Determine the (x, y) coordinate at the center of the cell enclosing the given text.  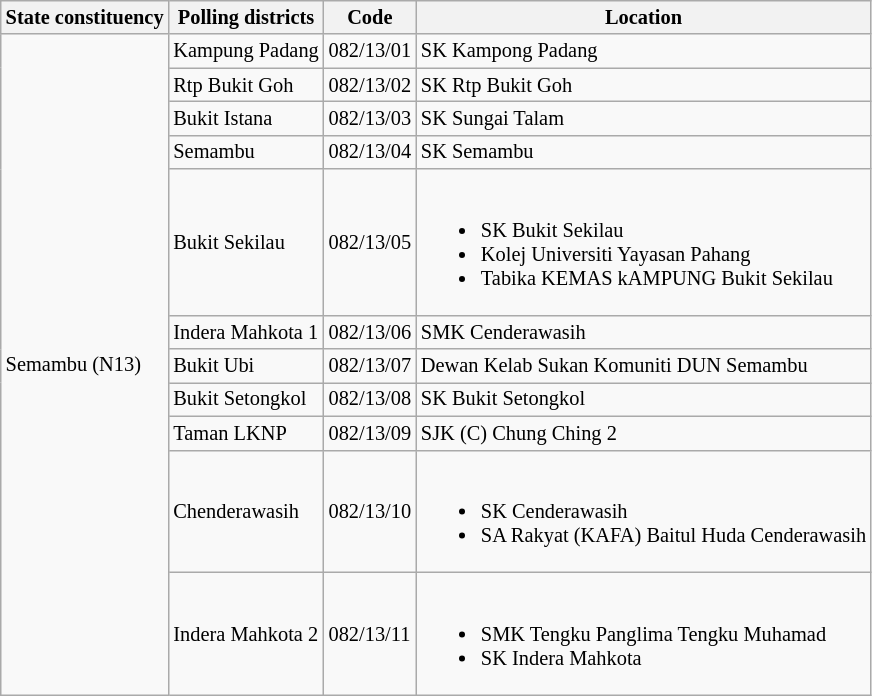
Bukit Ubi (246, 366)
Chenderawasih (246, 511)
Dewan Kelab Sukan Komuniti DUN Semambu (644, 366)
Indera Mahkota 1 (246, 332)
SK Sungai Talam (644, 118)
Kampung Padang (246, 51)
Bukit Sekilau (246, 242)
SMK Tengku Panglima Tengku MuhamadSK Indera Mahkota (644, 633)
Taman LKNP (246, 433)
SK Kampong Padang (644, 51)
SK CenderawasihSA Rakyat (KAFA) Baitul Huda Cenderawasih (644, 511)
082/13/06 (370, 332)
SJK (C) Chung Ching 2 (644, 433)
082/13/05 (370, 242)
Bukit Setongkol (246, 399)
Bukit Istana (246, 118)
082/13/09 (370, 433)
082/13/04 (370, 152)
Code (370, 17)
082/13/07 (370, 366)
SK Semambu (644, 152)
082/13/01 (370, 51)
State constituency (85, 17)
082/13/11 (370, 633)
SK Bukit SekilauKolej Universiti Yayasan PahangTabika KEMAS kAMPUNG Bukit Sekilau (644, 242)
082/13/08 (370, 399)
Polling districts (246, 17)
Semambu (246, 152)
SK Rtp Bukit Goh (644, 85)
Semambu (N13) (85, 364)
SMK Cenderawasih (644, 332)
Indera Mahkota 2 (246, 633)
082/13/02 (370, 85)
082/13/10 (370, 511)
Rtp Bukit Goh (246, 85)
SK Bukit Setongkol (644, 399)
082/13/03 (370, 118)
Location (644, 17)
